Output the (X, Y) coordinate of the center of the cell containing the given text.  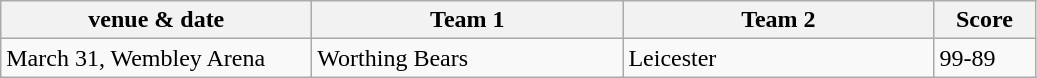
Worthing Bears (468, 58)
venue & date (156, 20)
Team 2 (778, 20)
March 31, Wembley Arena (156, 58)
99-89 (984, 58)
Leicester (778, 58)
Score (984, 20)
Team 1 (468, 20)
